Provide the [x, y] coordinate of the cell's center where the given text is located.  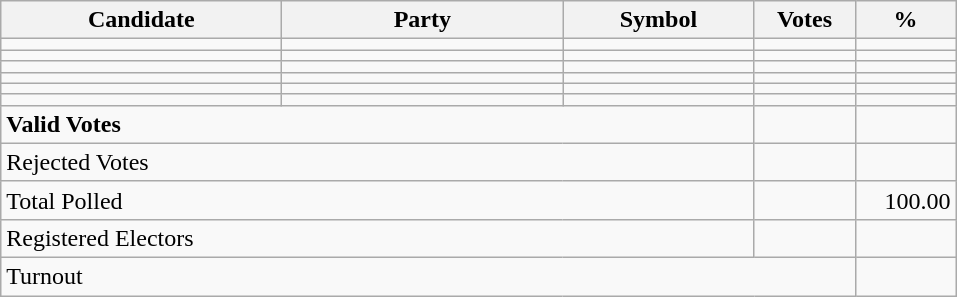
Registered Electors [378, 238]
Rejected Votes [378, 162]
Total Polled [378, 200]
Votes [804, 20]
Valid Votes [378, 124]
% [906, 20]
Symbol [658, 20]
Turnout [428, 276]
Candidate [142, 20]
100.00 [906, 200]
Party [422, 20]
